Locate the cell with the specified text and output its [x, y] center coordinate. 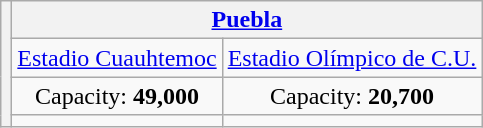
Estadio Cuauhtemoc [117, 58]
Estadio Olímpico de C.U. [352, 58]
Capacity: 20,700 [352, 96]
Puebla [247, 20]
Capacity: 49,000 [117, 96]
